Identify which cell holds the provided text, then report its [x, y] central coordinate. 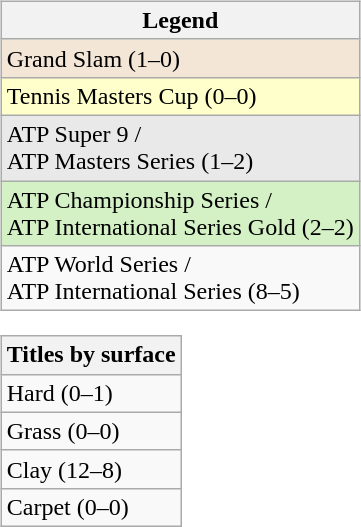
ATP Super 9 / ATP Masters Series (1–2) [180, 148]
Grass (0–0) [91, 431]
Titles by surface [91, 355]
Grand Slam (1–0) [180, 58]
Tennis Masters Cup (0–0) [180, 96]
Carpet (0–0) [91, 507]
Legend [180, 20]
ATP Championship Series / ATP International Series Gold (2–2) [180, 212]
Hard (0–1) [91, 393]
Clay (12–8) [91, 469]
ATP World Series / ATP International Series (8–5) [180, 278]
